Pinpoint the cell where the given text exists, returning its [X, Y] midpoint coordinate. 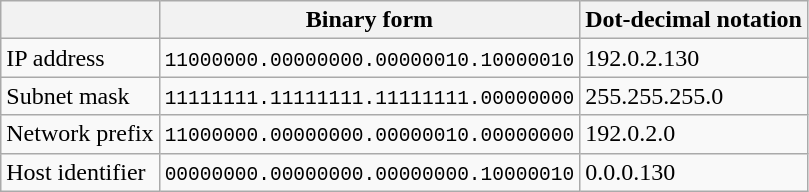
0.0.0.130 [694, 172]
Host identifier [80, 172]
255.255.255.0 [694, 96]
192.0.2.130 [694, 58]
Subnet mask [80, 96]
Dot-decimal notation [694, 20]
IP address [80, 58]
Binary form [370, 20]
192.0.2.0 [694, 134]
11111111.11111111.11111111.00000000 [370, 96]
00000000.00000000.00000000.10000010 [370, 172]
11000000.00000000.00000010.10000010 [370, 58]
Network prefix [80, 134]
11000000.00000000.00000010.00000000 [370, 134]
